Scan for the cell matching the given text and deliver its [x, y] coordinate at center. 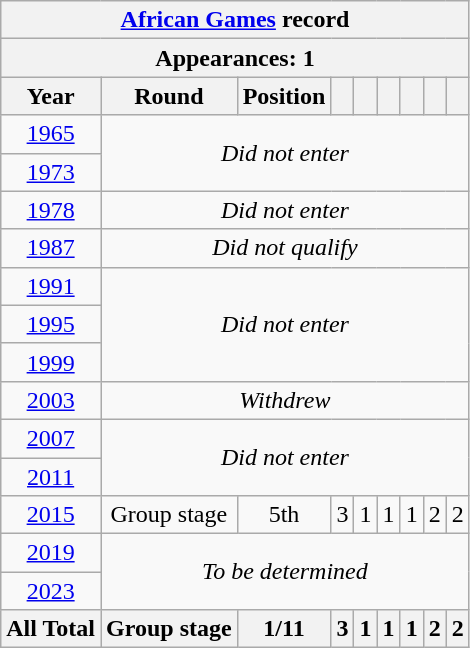
Appearances: 1 [236, 58]
1999 [51, 362]
Withdrew [286, 400]
1/11 [284, 629]
2011 [51, 477]
African Games record [236, 20]
1978 [51, 210]
All Total [51, 629]
Round [170, 96]
1965 [51, 134]
2023 [51, 591]
2003 [51, 400]
To be determined [286, 572]
2019 [51, 553]
1973 [51, 172]
1995 [51, 324]
1991 [51, 286]
Position [284, 96]
2015 [51, 515]
Did not qualify [286, 248]
5th [284, 515]
1987 [51, 248]
2007 [51, 438]
Year [51, 96]
